Identify which cell holds the provided text, then report its [X, Y] central coordinate. 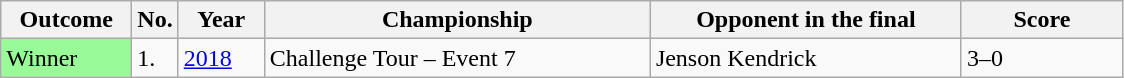
No. [155, 20]
Challenge Tour – Event 7 [457, 58]
Outcome [66, 20]
Score [1042, 20]
Championship [457, 20]
Winner [66, 58]
3–0 [1042, 58]
2018 [221, 58]
Jenson Kendrick [806, 58]
1. [155, 58]
Year [221, 20]
Opponent in the final [806, 20]
